Find where the given text appears and provide that cell's center as [x, y] coordinate. 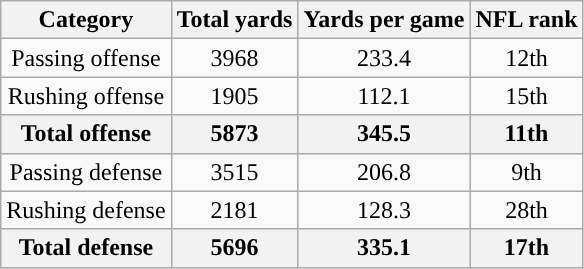
Yards per game [384, 20]
28th [526, 210]
Passing offense [86, 58]
3968 [234, 58]
1905 [234, 96]
2181 [234, 210]
Total defense [86, 248]
Rushing defense [86, 210]
Total offense [86, 134]
17th [526, 248]
Total yards [234, 20]
128.3 [384, 210]
5873 [234, 134]
112.1 [384, 96]
NFL rank [526, 20]
233.4 [384, 58]
12th [526, 58]
9th [526, 172]
15th [526, 96]
Passing defense [86, 172]
11th [526, 134]
206.8 [384, 172]
Category [86, 20]
335.1 [384, 248]
345.5 [384, 134]
5696 [234, 248]
Rushing offense [86, 96]
3515 [234, 172]
